From the cell containing the given text, extract its center point as (x, y) coordinate. 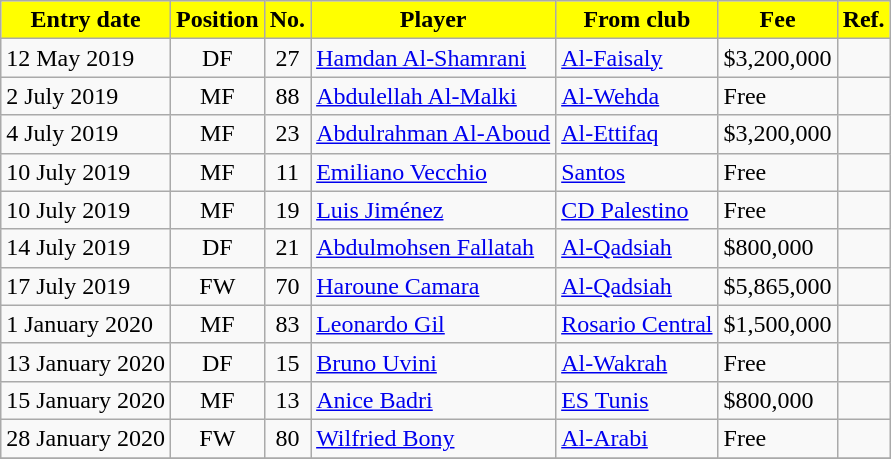
Abdulmohsen Fallatah (434, 248)
$5,865,000 (778, 286)
11 (287, 172)
15 (287, 362)
83 (287, 324)
23 (287, 134)
19 (287, 210)
14 July 2019 (86, 248)
15 January 2020 (86, 400)
$1,500,000 (778, 324)
From club (637, 20)
Santos (637, 172)
Emiliano Vecchio (434, 172)
Position (217, 20)
88 (287, 96)
Al-Arabi (637, 438)
CD Palestino (637, 210)
Al-Wehda (637, 96)
27 (287, 58)
12 May 2019 (86, 58)
21 (287, 248)
Haroune Camara (434, 286)
13 (287, 400)
4 July 2019 (86, 134)
Entry date (86, 20)
Leonardo Gil (434, 324)
Abdulrahman Al-Aboud (434, 134)
1 January 2020 (86, 324)
Luis Jiménez (434, 210)
ES Tunis (637, 400)
13 January 2020 (86, 362)
2 July 2019 (86, 96)
Wilfried Bony (434, 438)
80 (287, 438)
Al-Faisaly (637, 58)
17 July 2019 (86, 286)
Ref. (864, 20)
Hamdan Al-Shamrani (434, 58)
Abdulellah Al-Malki (434, 96)
Al-Wakrah (637, 362)
Fee (778, 20)
Bruno Uvini (434, 362)
Player (434, 20)
28 January 2020 (86, 438)
No. (287, 20)
Rosario Central (637, 324)
Al-Ettifaq (637, 134)
Anice Badri (434, 400)
70 (287, 286)
